Extract the (X, Y) coordinate from the center of the cell holding the provided text.  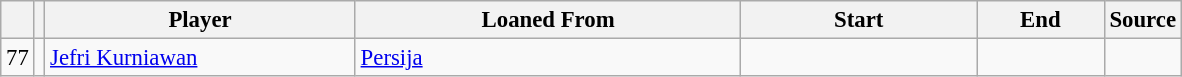
Player (200, 20)
Source (1142, 20)
End (1040, 20)
77 (18, 58)
Start (859, 20)
Jefri Kurniawan (200, 58)
Persija (548, 58)
Loaned From (548, 20)
